Locate the cell with the specified text and output its [X, Y] center coordinate. 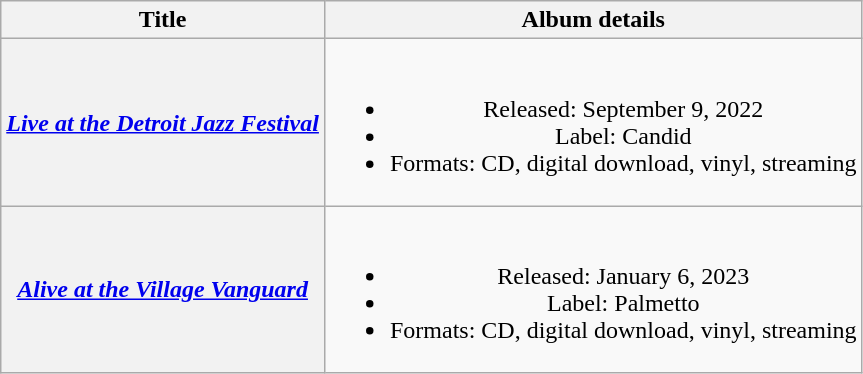
Live at the Detroit Jazz Festival [163, 122]
Released: September 9, 2022Label: CandidFormats: CD, digital download, vinyl, streaming [593, 122]
Title [163, 20]
Released: January 6, 2023Label: PalmettoFormats: CD, digital download, vinyl, streaming [593, 290]
Alive at the Village Vanguard [163, 290]
Album details [593, 20]
